Pinpoint the cell where the given text exists, returning its [x, y] midpoint coordinate. 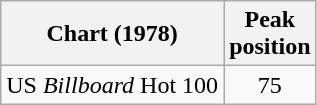
75 [270, 85]
Chart (1978) [112, 34]
Peakposition [270, 34]
US Billboard Hot 100 [112, 85]
